Determine the [X, Y] coordinate at the center of the cell enclosing the given text.  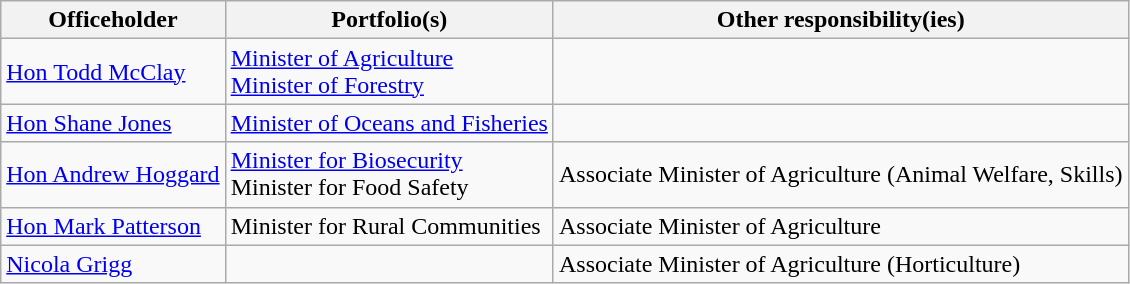
Hon Andrew Hoggard [113, 174]
Associate Minister of Agriculture [840, 226]
Minister for Rural Communities [389, 226]
Nicola Grigg [113, 264]
Minister of Oceans and Fisheries [389, 123]
Hon Todd McClay [113, 72]
Minister of AgricultureMinister of Forestry [389, 72]
Associate Minister of Agriculture (Animal Welfare, Skills) [840, 174]
Hon Mark Patterson [113, 226]
Hon Shane Jones [113, 123]
Portfolio(s) [389, 20]
Officeholder [113, 20]
Other responsibility(ies) [840, 20]
Associate Minister of Agriculture (Horticulture) [840, 264]
Minister for BiosecurityMinister for Food Safety [389, 174]
